Return [x, y] of the center of cell containing provided text 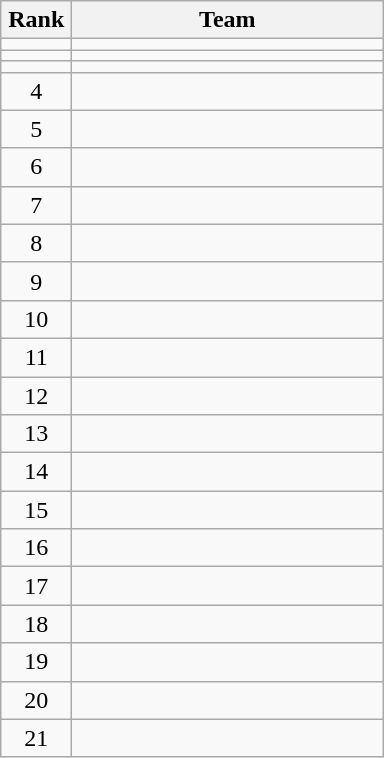
17 [36, 586]
21 [36, 738]
18 [36, 624]
11 [36, 357]
16 [36, 548]
12 [36, 395]
14 [36, 472]
Team [228, 20]
20 [36, 700]
13 [36, 434]
Rank [36, 20]
5 [36, 129]
8 [36, 243]
15 [36, 510]
7 [36, 205]
10 [36, 319]
19 [36, 662]
9 [36, 281]
6 [36, 167]
4 [36, 91]
